Output the [x, y] coordinate of the center of the cell containing the given text.  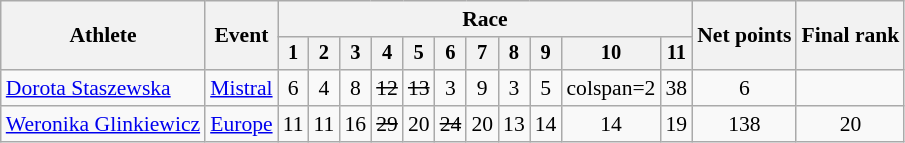
38 [676, 88]
Weronika Glinkiewicz [103, 124]
colspan=2 [610, 88]
Event [241, 36]
24 [451, 124]
7 [482, 54]
12 [387, 88]
10 [610, 54]
1 [294, 54]
Europe [241, 124]
Athlete [103, 36]
Final rank [850, 36]
16 [355, 124]
138 [744, 124]
Net points [744, 36]
Mistral [241, 88]
29 [387, 124]
Dorota Staszewska [103, 88]
19 [676, 124]
2 [324, 54]
Race [486, 19]
